From the cell containing the given text, extract its center point as (x, y) coordinate. 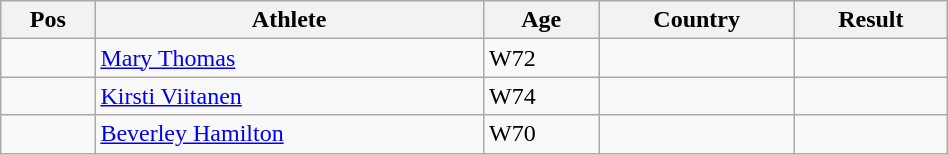
W74 (542, 96)
Country (696, 20)
Kirsti Viitanen (290, 96)
Mary Thomas (290, 58)
Beverley Hamilton (290, 134)
W70 (542, 134)
Pos (48, 20)
Athlete (290, 20)
Age (542, 20)
W72 (542, 58)
Result (870, 20)
